Find where the given text appears and provide that cell's center as (X, Y) coordinate. 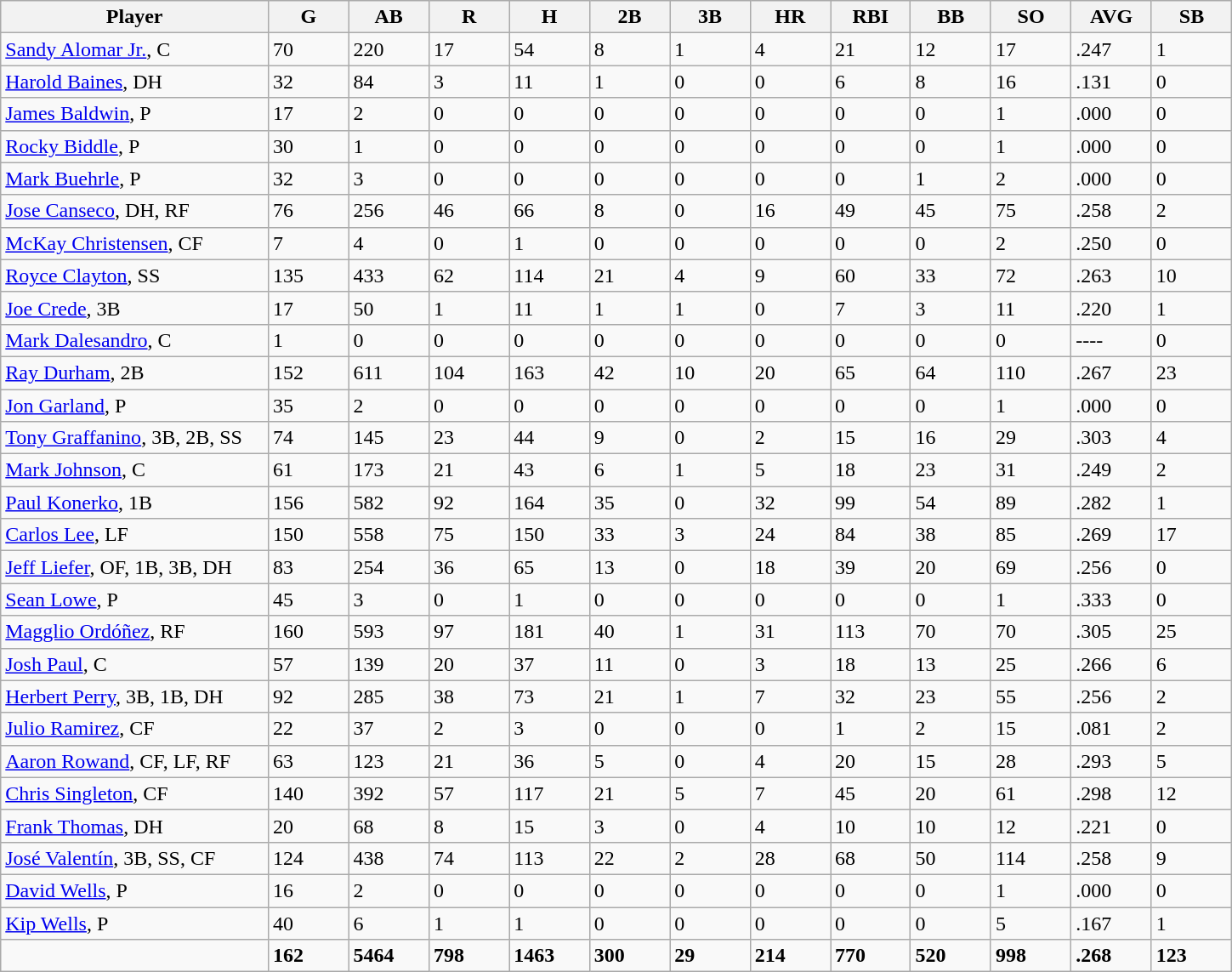
135 (309, 276)
.249 (1111, 470)
.167 (1111, 923)
.298 (1111, 793)
James Baldwin, P (134, 114)
---- (1111, 340)
162 (309, 956)
SB (1192, 17)
.305 (1111, 632)
256 (389, 211)
49 (871, 211)
55 (1030, 696)
McKay Christensen, CF (134, 243)
438 (389, 858)
Tony Graffanino, 3B, 2B, SS (134, 438)
42 (629, 372)
Mark Dalesandro, C (134, 340)
Rocky Biddle, P (134, 146)
66 (549, 211)
104 (468, 372)
.250 (1111, 243)
Chris Singleton, CF (134, 793)
214 (790, 956)
520 (951, 956)
64 (951, 372)
63 (309, 761)
.266 (1111, 664)
Jose Canseco, DH, RF (134, 211)
Mark Johnson, C (134, 470)
43 (549, 470)
152 (309, 372)
Sandy Alomar Jr., C (134, 49)
60 (871, 276)
Julio Ramirez, CF (134, 729)
593 (389, 632)
611 (389, 372)
.282 (1111, 503)
.131 (1111, 82)
Herbert Perry, 3B, 1B, DH (134, 696)
BB (951, 17)
.293 (1111, 761)
582 (389, 503)
998 (1030, 956)
Josh Paul, C (134, 664)
3B (710, 17)
300 (629, 956)
254 (389, 567)
Aaron Rowand, CF, LF, RF (134, 761)
.263 (1111, 276)
.269 (1111, 535)
1463 (549, 956)
Mark Buehrle, P (134, 179)
Carlos Lee, LF (134, 535)
163 (549, 372)
Jeff Liefer, OF, 1B, 3B, DH (134, 567)
97 (468, 632)
AVG (1111, 17)
160 (309, 632)
David Wells, P (134, 890)
139 (389, 664)
770 (871, 956)
164 (549, 503)
2B (629, 17)
798 (468, 956)
5464 (389, 956)
39 (871, 567)
Frank Thomas, DH (134, 826)
Player (134, 17)
140 (309, 793)
.221 (1111, 826)
72 (1030, 276)
156 (309, 503)
24 (790, 535)
69 (1030, 567)
85 (1030, 535)
.220 (1111, 308)
Sean Lowe, P (134, 600)
.081 (1111, 729)
558 (389, 535)
76 (309, 211)
124 (309, 858)
.333 (1111, 600)
173 (389, 470)
.268 (1111, 956)
H (549, 17)
73 (549, 696)
181 (549, 632)
Joe Crede, 3B (134, 308)
117 (549, 793)
392 (389, 793)
SO (1030, 17)
30 (309, 146)
Ray Durham, 2B (134, 372)
Magglio Ordóñez, RF (134, 632)
145 (389, 438)
433 (389, 276)
RBI (871, 17)
44 (549, 438)
.267 (1111, 372)
Paul Konerko, 1B (134, 503)
83 (309, 567)
285 (389, 696)
HR (790, 17)
José Valentín, 3B, SS, CF (134, 858)
G (309, 17)
Jon Garland, P (134, 406)
Harold Baines, DH (134, 82)
R (468, 17)
46 (468, 211)
Kip Wells, P (134, 923)
89 (1030, 503)
.247 (1111, 49)
Royce Clayton, SS (134, 276)
62 (468, 276)
99 (871, 503)
110 (1030, 372)
AB (389, 17)
220 (389, 49)
.303 (1111, 438)
